Output the (x, y) coordinate of the center of the cell containing the given text.  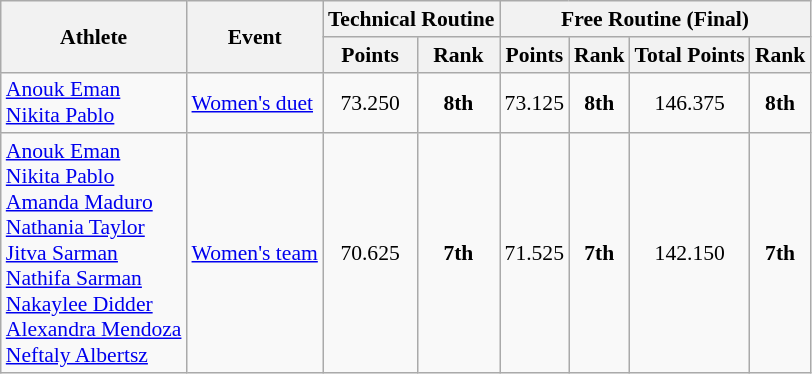
Women's duet (254, 102)
142.150 (690, 254)
70.625 (370, 254)
Anouk EmanNikita PabloAmanda MaduroNathania TaylorJitva SarmanNathifa SarmanNakaylee DidderAlexandra MendozaNeftaly Albertsz (94, 254)
73.125 (534, 102)
Free Routine (Final) (656, 19)
Total Points (690, 55)
Technical Routine (412, 19)
71.525 (534, 254)
146.375 (690, 102)
Women's team (254, 254)
73.250 (370, 102)
Athlete (94, 36)
Anouk EmanNikita Pablo (94, 102)
Event (254, 36)
